Pinpoint the cell where the given text exists, returning its (x, y) midpoint coordinate. 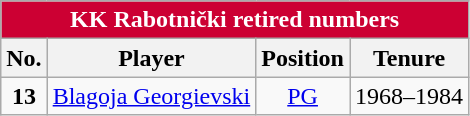
KK Rabotnički retired numbers (235, 20)
Blagoja Georgievski (152, 96)
1968–1984 (410, 96)
Position (303, 58)
13 (24, 96)
Player (152, 58)
PG (303, 96)
Tenure (410, 58)
No. (24, 58)
